Capture the cell that displays the provided text and extract its (x, y) central coordinate. 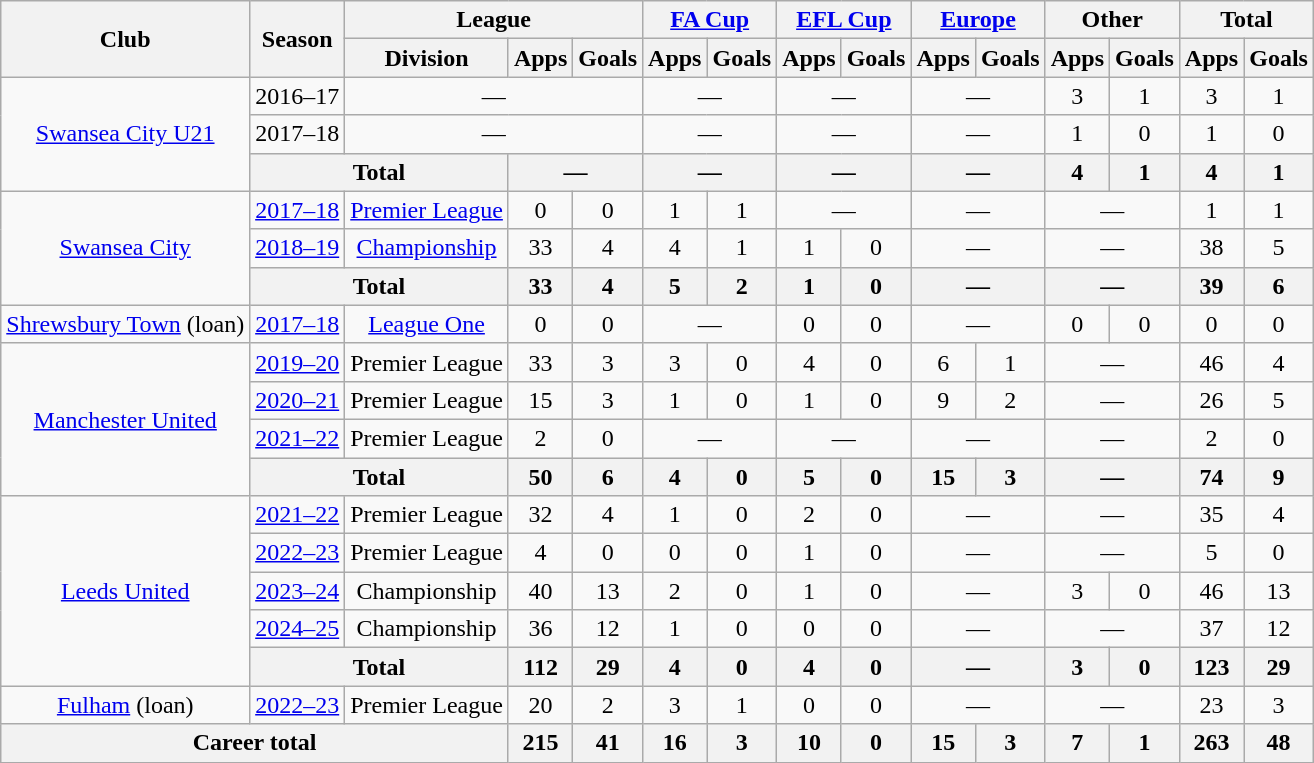
Fulham (loan) (126, 705)
Swansea City (126, 248)
263 (1211, 743)
Club (126, 39)
35 (1211, 515)
16 (675, 743)
Shrewsbury Town (loan) (126, 324)
Leeds United (126, 591)
123 (1211, 667)
2016–17 (298, 96)
2018–19 (298, 248)
215 (540, 743)
Manchester United (126, 419)
26 (1211, 400)
39 (1211, 286)
2023–24 (298, 591)
40 (540, 591)
36 (540, 629)
EFL Cup (844, 20)
20 (540, 705)
Career total (255, 743)
Europe (978, 20)
23 (1211, 705)
74 (1211, 477)
41 (608, 743)
Other (1112, 20)
2024–25 (298, 629)
7 (1077, 743)
10 (809, 743)
50 (540, 477)
38 (1211, 248)
Swansea City U21 (126, 134)
112 (540, 667)
2020–21 (298, 400)
Season (298, 39)
Division (427, 58)
League (494, 20)
37 (1211, 629)
League One (427, 324)
32 (540, 515)
FA Cup (710, 20)
2019–20 (298, 362)
48 (1279, 743)
